Find where the given text appears and provide that cell's center as (x, y) coordinate. 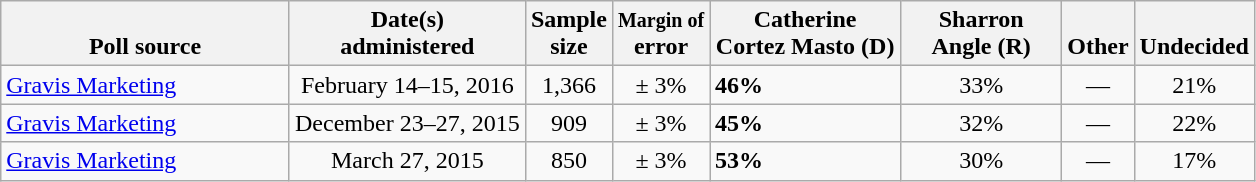
45% (806, 123)
Samplesize (568, 34)
53% (806, 161)
Poll source (146, 34)
21% (1194, 85)
Other (1098, 34)
33% (982, 85)
22% (1194, 123)
December 23–27, 2015 (407, 123)
1,366 (568, 85)
32% (982, 123)
30% (982, 161)
Undecided (1194, 34)
March 27, 2015 (407, 161)
February 14–15, 2016 (407, 85)
46% (806, 85)
Date(s)administered (407, 34)
CatherineCortez Masto (D) (806, 34)
17% (1194, 161)
SharronAngle (R) (982, 34)
909 (568, 123)
850 (568, 161)
Margin oferror (660, 34)
